Scan for the cell matching the given text and deliver its (x, y) coordinate at center. 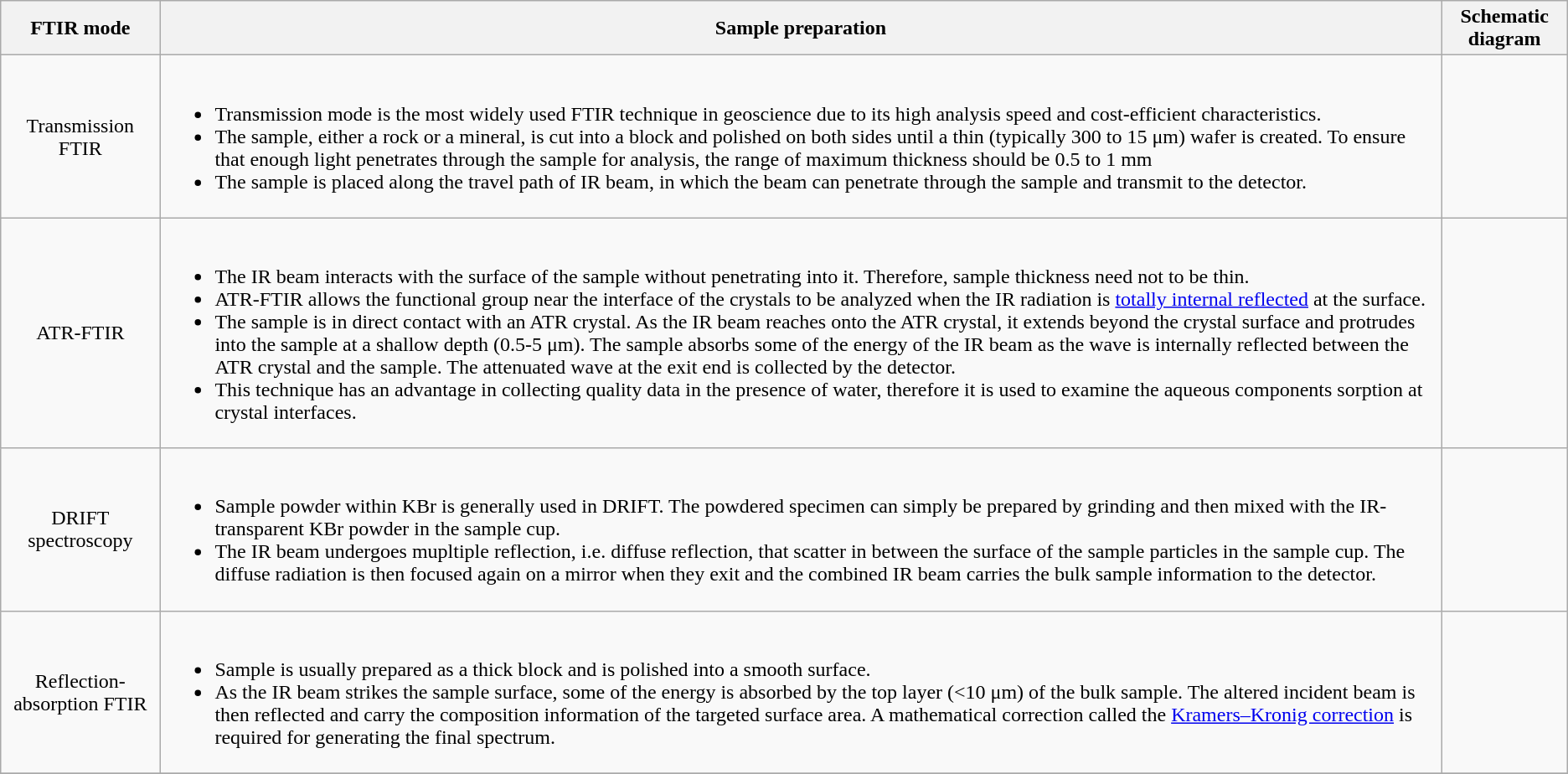
Reflection-absorption FTIR (80, 692)
Schematic diagram (1504, 28)
Sample preparation (801, 28)
FTIR mode (80, 28)
DRIFT spectroscopy (80, 529)
ATR-FTIR (80, 333)
Transmission FTIR (80, 137)
